Pinpoint the cell where the given text exists, returning its (X, Y) midpoint coordinate. 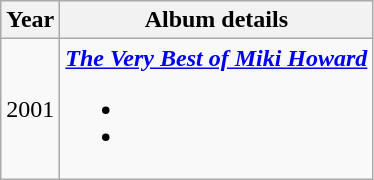
The Very Best of Miki Howard (216, 109)
Album details (216, 20)
Year (30, 20)
2001 (30, 109)
